Detect which cell encompasses the target text, then output its (X, Y) center coordinate. 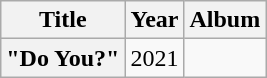
2021 (154, 58)
Year (154, 20)
Title (63, 20)
"Do You?" (63, 58)
Album (225, 20)
